From the cell containing the given text, extract its center point as [x, y] coordinate. 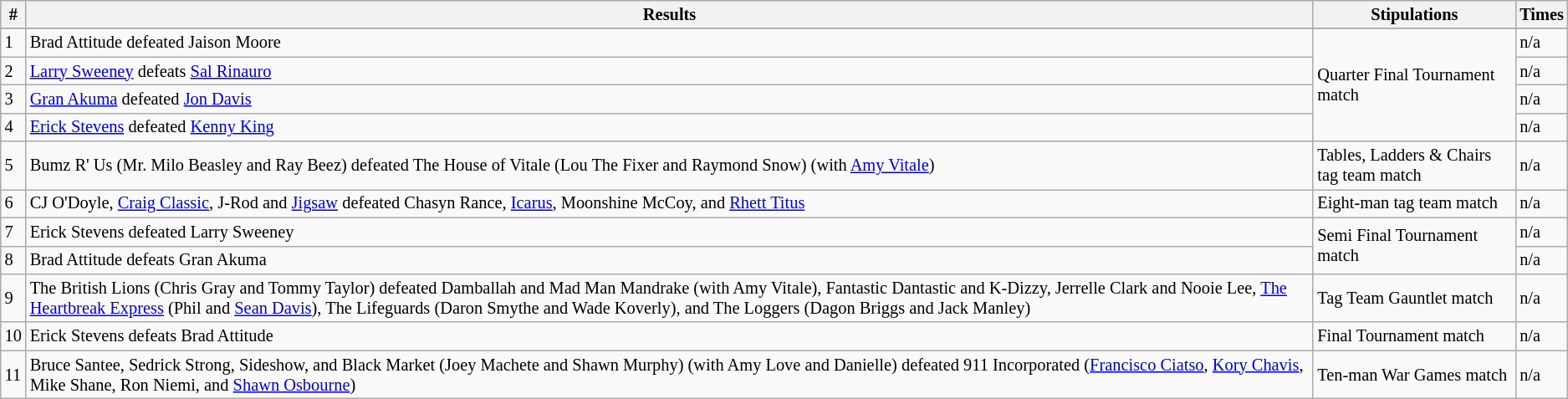
Tag Team Gauntlet match [1414, 298]
Results [670, 14]
3 [13, 99]
6 [13, 203]
Times [1542, 14]
Larry Sweeney defeats Sal Rinauro [670, 71]
Erick Stevens defeated Kenny King [670, 127]
10 [13, 336]
7 [13, 232]
Erick Stevens defeated Larry Sweeney [670, 232]
CJ O'Doyle, Craig Classic, J-Rod and Jigsaw defeated Chasyn Rance, Icarus, Moonshine McCoy, and Rhett Titus [670, 203]
Brad Attitude defeats Gran Akuma [670, 260]
Brad Attitude defeated Jaison Moore [670, 43]
Stipulations [1414, 14]
Semi Final Tournament match [1414, 246]
Gran Akuma defeated Jon Davis [670, 99]
Quarter Final Tournament match [1414, 85]
9 [13, 298]
4 [13, 127]
Erick Stevens defeats Brad Attitude [670, 336]
Eight-man tag team match [1414, 203]
Ten-man War Games match [1414, 375]
5 [13, 166]
11 [13, 375]
# [13, 14]
Tables, Ladders & Chairs tag team match [1414, 166]
8 [13, 260]
Bumz R' Us (Mr. Milo Beasley and Ray Beez) defeated The House of Vitale (Lou The Fixer and Raymond Snow) (with Amy Vitale) [670, 166]
1 [13, 43]
2 [13, 71]
Final Tournament match [1414, 336]
